Extract the (X, Y) coordinate from the center of the cell holding the provided text.  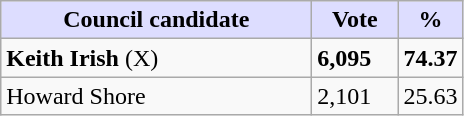
Council candidate (156, 20)
% (430, 20)
2,101 (355, 96)
25.63 (430, 96)
6,095 (355, 58)
Vote (355, 20)
Howard Shore (156, 96)
74.37 (430, 58)
Keith Irish (X) (156, 58)
